Detect which cell encompasses the target text, then output its [x, y] center coordinate. 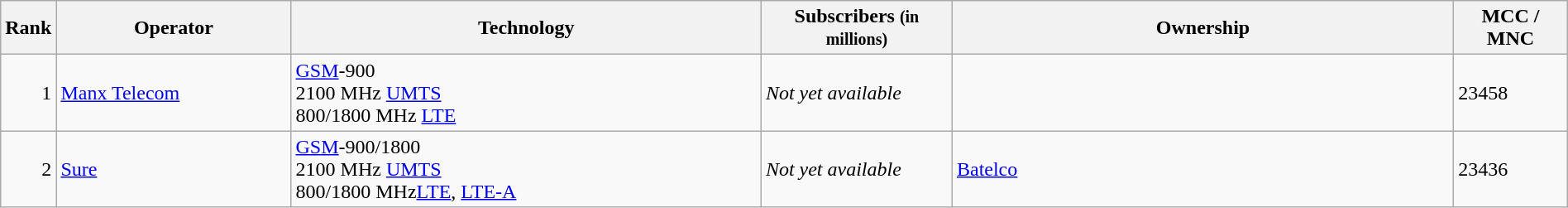
MCC / MNC [1511, 28]
2 [28, 169]
23458 [1511, 93]
Manx Telecom [174, 93]
GSM-900/1800 2100 MHz UMTS800/1800 MHzLTE, LTE-A [526, 169]
Technology [526, 28]
1 [28, 93]
Sure [174, 169]
Operator [174, 28]
GSM-900 2100 MHz UMTS800/1800 MHz LTE [526, 93]
Ownership [1202, 28]
Batelco [1202, 169]
Subscribers (in millions) [857, 28]
23436 [1511, 169]
Rank [28, 28]
